Provide the [x, y] coordinate of the cell's center where the given text is located.  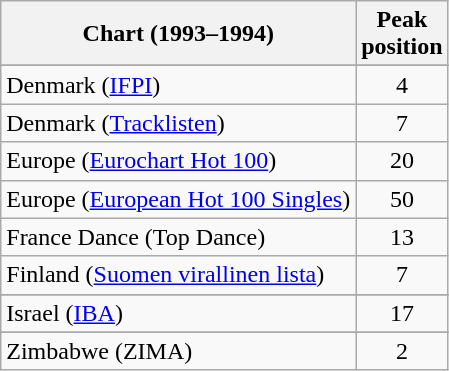
2 [402, 351]
Denmark (IFPI) [178, 85]
Finland (Suomen virallinen lista) [178, 275]
50 [402, 199]
Europe (European Hot 100 Singles) [178, 199]
Peakposition [402, 34]
13 [402, 237]
Denmark (Tracklisten) [178, 123]
20 [402, 161]
4 [402, 85]
Zimbabwe (ZIMA) [178, 351]
Chart (1993–1994) [178, 34]
France Dance (Top Dance) [178, 237]
Europe (Eurochart Hot 100) [178, 161]
17 [402, 313]
Israel (IBA) [178, 313]
